Locate the cell with the specified text and output its (X, Y) center coordinate. 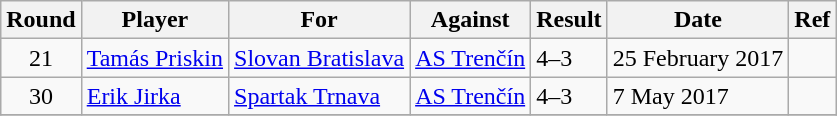
Tamás Priskin (154, 58)
Date (698, 20)
25 February 2017 (698, 58)
Player (154, 20)
Erik Jirka (154, 96)
21 (41, 58)
Spartak Trnava (320, 96)
Slovan Bratislava (320, 58)
7 May 2017 (698, 96)
Result (569, 20)
30 (41, 96)
For (320, 20)
Round (41, 20)
Against (470, 20)
Ref (812, 20)
